Output the (X, Y) coordinate of the center of the cell containing the given text.  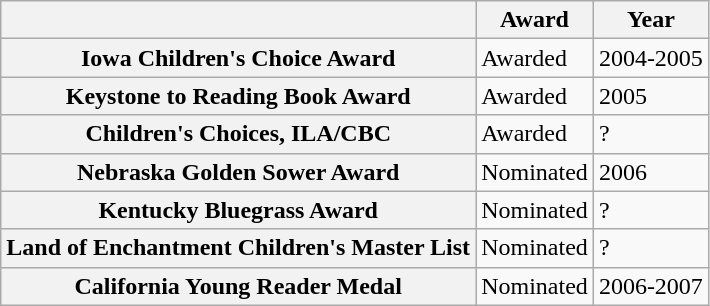
California Young Reader Medal (238, 286)
Nebraska Golden Sower Award (238, 172)
Award (535, 20)
Year (650, 20)
2006 (650, 172)
Children's Choices, ILA/CBC (238, 134)
Kentucky Bluegrass Award (238, 210)
Land of Enchantment Children's Master List (238, 248)
2005 (650, 96)
2006-2007 (650, 286)
2004-2005 (650, 58)
Keystone to Reading Book Award (238, 96)
Iowa Children's Choice Award (238, 58)
